Detect which cell encompasses the target text, then output its (x, y) center coordinate. 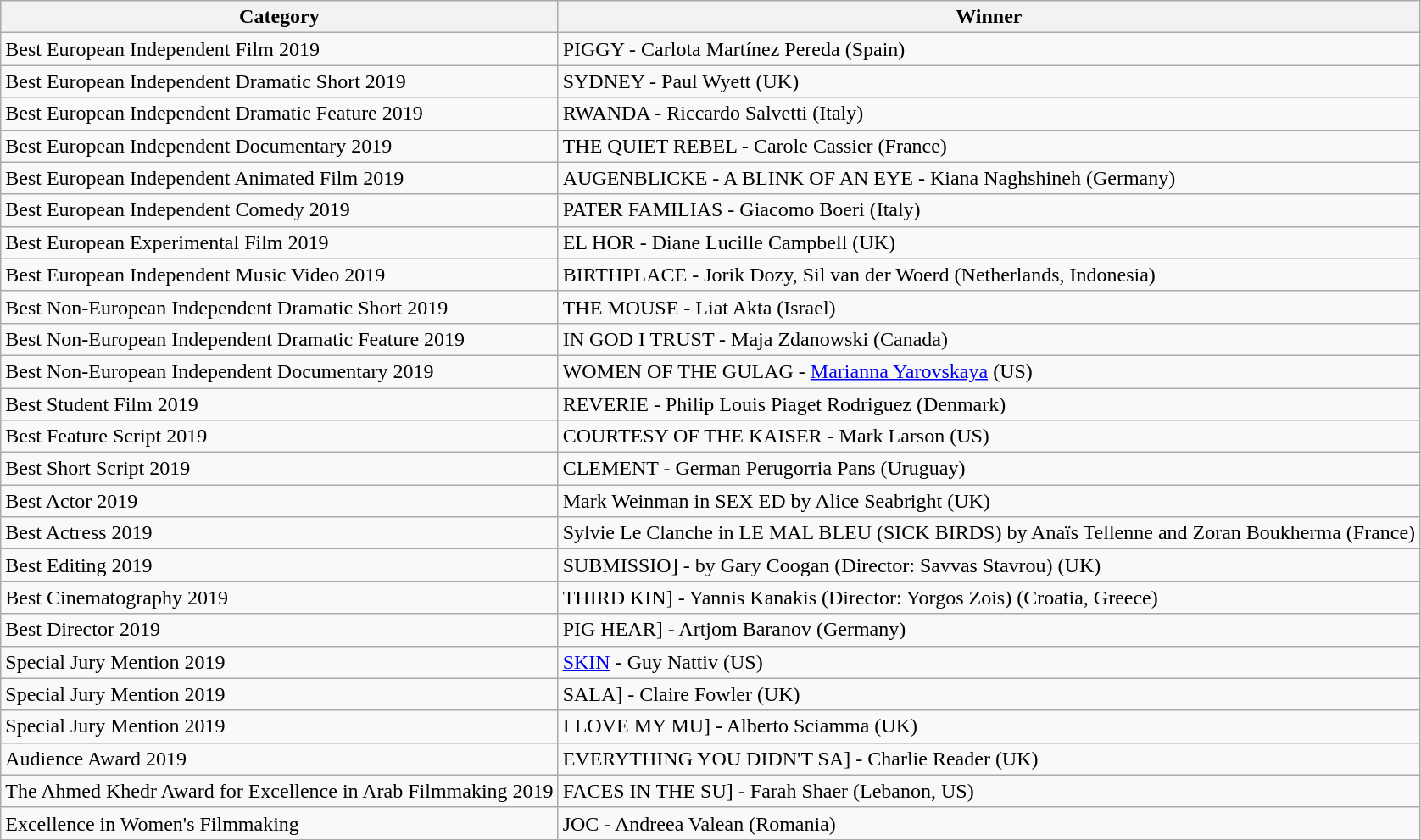
COURTESY OF THE KAISER - Mark Larson (US) (989, 437)
BIRTHPLACE - Jorik Dozy, Sil van der Woerd (Netherlands, Indonesia) (989, 275)
PIG HEAR] - Artjom Baranov (Germany) (989, 630)
SALA] - Claire Fowler (UK) (989, 694)
Best Editing 2019 (280, 565)
Best European Independent Dramatic Feature 2019 (280, 114)
THIRD KIN] - Yannis Kanakis (Director: Yorgos Zois) (Croatia, Greece) (989, 598)
Best Non-European Independent Dramatic Feature 2019 (280, 339)
EL HOR - Diane Lucille Campbell (UK) (989, 242)
Excellence in Women's Filmmaking (280, 823)
FACES IN THE SU] - Farah Shaer (Lebanon, US) (989, 791)
Best European Experimental Film 2019 (280, 242)
Best European Independent Music Video 2019 (280, 275)
IN GOD I TRUST - Maja Zdanowski (Canada) (989, 339)
SUBMISSIO] - by Gary Coogan (Director: Savvas Stavrou) (UK) (989, 565)
Best Student Film 2019 (280, 404)
I LOVE MY MU] - Alberto Sciamma (UK) (989, 726)
PIGGY - Carlota Martínez Pereda (Spain) (989, 49)
Best Actress 2019 (280, 533)
THE QUIET REBEL - Carole Cassier (France) (989, 146)
Best European Independent Animated Film 2019 (280, 178)
Best European Independent Documentary 2019 (280, 146)
Best Non-European Independent Documentary 2019 (280, 371)
Audience Award 2019 (280, 759)
PATER FAMILIAS - Giacomo Boeri (Italy) (989, 210)
RWANDA - Riccardo Salvetti (Italy) (989, 114)
Best European Independent Comedy 2019 (280, 210)
Best European Independent Dramatic Short 2019 (280, 81)
Mark Weinman in SEX ED by Alice Seabright (UK) (989, 501)
AUGENBLICKE - A BLINK OF AN EYE - Kiana Naghshineh (Germany) (989, 178)
Best European Independent Film 2019 (280, 49)
Best Feature Script 2019 (280, 437)
EVERYTHING YOU DIDN'T SA] - Charlie Reader (UK) (989, 759)
Best Non-European Independent Dramatic Short 2019 (280, 307)
Category (280, 17)
REVERIE - Philip Louis Piaget Rodriguez (Denmark) (989, 404)
JOC - Andreea Valean (Romania) (989, 823)
Best Actor 2019 (280, 501)
Best Director 2019 (280, 630)
CLEMENT - German Perugorria Pans (Uruguay) (989, 469)
SYDNEY - Paul Wyett (UK) (989, 81)
WOMEN OF THE GULAG - Marianna Yarovskaya (US) (989, 371)
The Ahmed Khedr Award for Excellence in Arab Filmmaking 2019 (280, 791)
Best Cinematography 2019 (280, 598)
Best Short Script 2019 (280, 469)
SKIN - Guy Nattiv (US) (989, 662)
Sylvie Le Clanche in LE MAL BLEU (SICK BIRDS) by Anaïs Tellenne and Zoran Boukherma (France) (989, 533)
Winner (989, 17)
THE MOUSE - Liat Akta (Israel) (989, 307)
